Find where the given text appears and provide that cell's center as (x, y) coordinate. 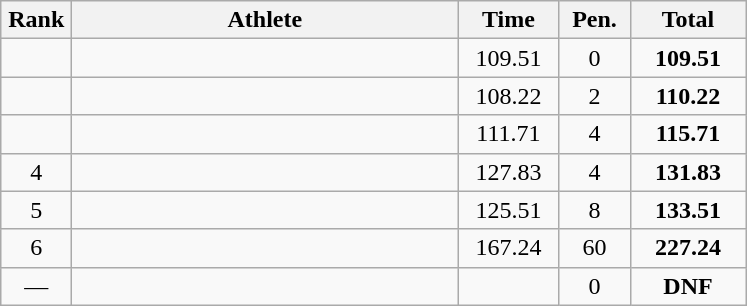
Total (688, 20)
60 (594, 248)
Time (508, 20)
115.71 (688, 134)
8 (594, 210)
227.24 (688, 248)
DNF (688, 286)
131.83 (688, 172)
Pen. (594, 20)
Athlete (265, 20)
5 (36, 210)
2 (594, 96)
— (36, 286)
108.22 (508, 96)
111.71 (508, 134)
125.51 (508, 210)
167.24 (508, 248)
Rank (36, 20)
6 (36, 248)
133.51 (688, 210)
110.22 (688, 96)
127.83 (508, 172)
